Extract the (X, Y) coordinate from the center of the cell holding the provided text.  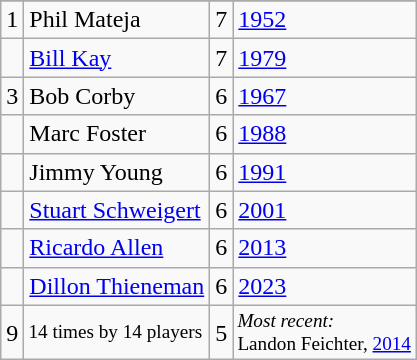
Bill Kay (117, 58)
Most recent:Landon Feichter, 2014 (324, 332)
Jimmy Young (117, 172)
Phil Mateja (117, 20)
3 (12, 96)
1952 (324, 20)
9 (12, 332)
2023 (324, 286)
Stuart Schweigert (117, 210)
1967 (324, 96)
2013 (324, 248)
2001 (324, 210)
Ricardo Allen (117, 248)
1 (12, 20)
1991 (324, 172)
5 (222, 332)
1979 (324, 58)
Dillon Thieneman (117, 286)
1988 (324, 134)
Marc Foster (117, 134)
Bob Corby (117, 96)
14 times by 14 players (117, 332)
